Return (X, Y) of the center of cell containing provided text 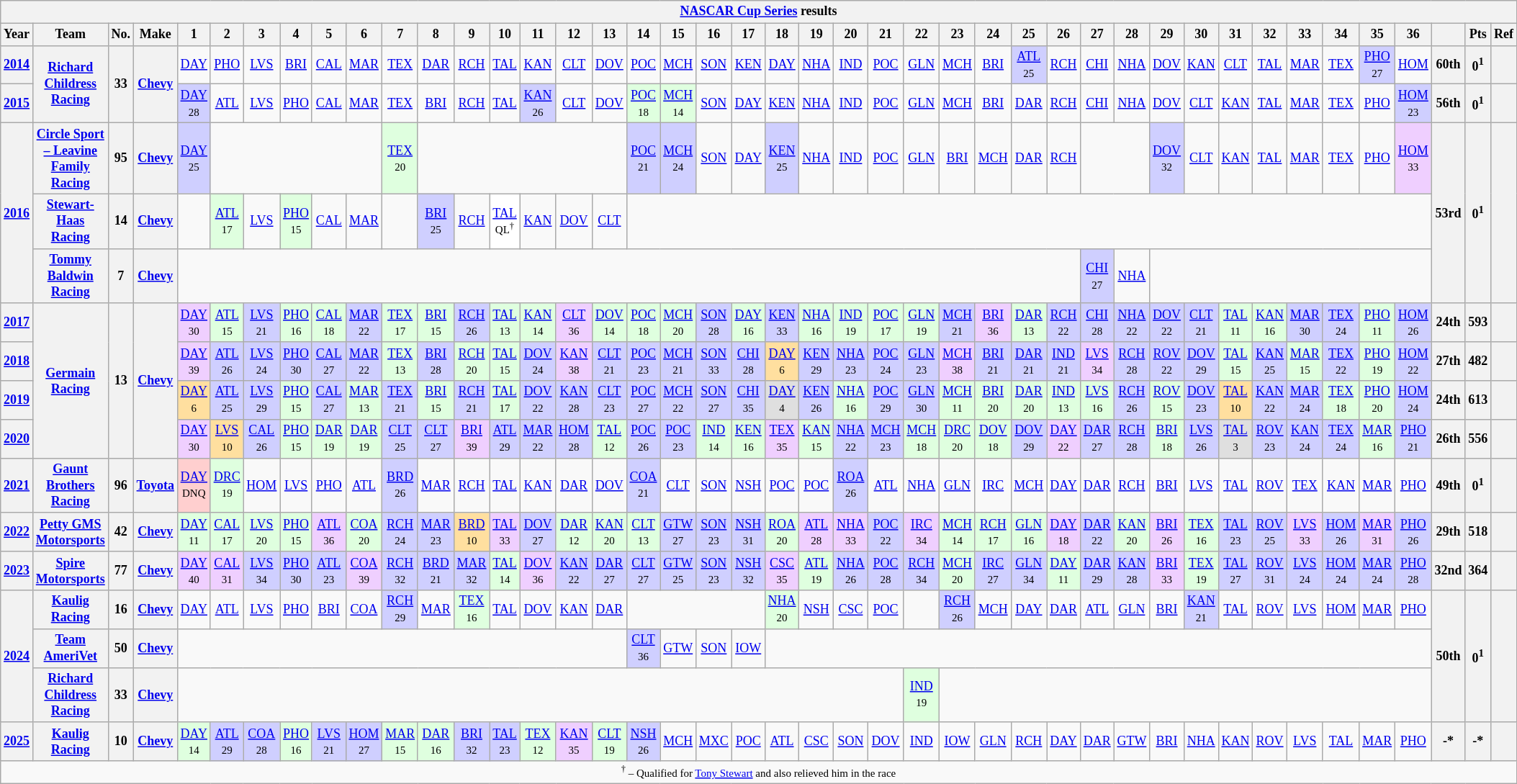
MAR13 (364, 400)
Gaunt Brothers Racing (71, 485)
TAL17 (505, 400)
COA28 (262, 742)
COA39 (364, 571)
2016 (17, 213)
Ref (1504, 35)
GTW27 (678, 532)
Pts (1478, 35)
DAYDNQ (194, 485)
MAR32 (472, 571)
MCH11 (958, 400)
50th (1449, 657)
TAL33 (505, 532)
49th (1449, 485)
DAR22 (1097, 532)
53rd (1449, 213)
KAN26 (538, 104)
2 (227, 35)
RCH17 (993, 532)
BRI39 (472, 438)
RCH32 (400, 571)
MCH22 (678, 400)
2017 (17, 323)
DAY4 (782, 400)
36 (1413, 35)
RCH29 (400, 610)
4 (297, 35)
Tommy Baldwin Racing (71, 276)
31 (1235, 35)
PHO20 (1377, 400)
28 (1132, 35)
2023 (17, 571)
NSH31 (748, 532)
NSH32 (748, 571)
23 (958, 35)
35 (1377, 35)
ATL19 (816, 571)
POC21 (644, 158)
TEX17 (400, 323)
KEN26 (816, 400)
LVS26 (1201, 438)
DAR12 (575, 532)
CLT25 (400, 438)
BRI28 (436, 361)
56th (1449, 104)
12 (575, 35)
Toyota (156, 485)
RCH21 (472, 400)
24 (993, 35)
HOM27 (364, 742)
POC24 (886, 361)
DAY16 (748, 323)
ROV15 (1167, 400)
518 (1478, 532)
TEX21 (400, 400)
BRI36 (993, 323)
BRD10 (472, 532)
CAL31 (227, 571)
Make (156, 35)
TEX13 (400, 361)
† – Qualified for Tony Stewart and also relieved him in the race (759, 772)
CHI27 (1097, 276)
Year (17, 35)
LVS33 (1305, 532)
2022 (17, 532)
364 (1478, 571)
2015 (17, 104)
POC22 (886, 532)
DAR29 (1097, 571)
GLN30 (922, 400)
DOV24 (538, 361)
NHA23 (851, 361)
8 (436, 35)
18 (782, 35)
22 (922, 35)
20 (851, 35)
BRD26 (400, 485)
CAL17 (227, 532)
17 (748, 35)
42 (121, 532)
25 (1029, 35)
TEX19 (1201, 571)
LVS29 (262, 400)
BRI25 (436, 221)
HOM23 (1413, 104)
LVS10 (227, 438)
1 (194, 35)
HOM28 (575, 438)
KAN21 (1201, 610)
DAY18 (1064, 532)
TAL27 (1235, 571)
2019 (17, 400)
No. (121, 35)
PHO28 (1413, 571)
DOV36 (538, 571)
CSC35 (782, 571)
50 (121, 648)
77 (121, 571)
30 (1201, 35)
IRC34 (922, 532)
BRI32 (472, 742)
NHA33 (851, 532)
32 (1270, 35)
TEX22 (1341, 361)
PHO27 (1377, 65)
95 (121, 158)
DAY14 (194, 742)
POC28 (886, 571)
TEX35 (782, 438)
SON33 (714, 361)
NHA20 (782, 610)
KEN25 (782, 158)
TAL10 (1235, 400)
CAL26 (262, 438)
POC27 (644, 400)
RCH24 (400, 532)
27th (1449, 361)
34 (1341, 35)
TAL13 (505, 323)
ROV31 (1270, 571)
2014 (17, 65)
PHO26 (1413, 532)
2018 (17, 361)
DAY28 (194, 104)
GLN19 (922, 323)
KEN29 (816, 361)
ROV25 (1270, 532)
ATL26 (227, 361)
NASCAR Cup Series results (759, 12)
COA20 (364, 532)
482 (1478, 361)
HOM33 (1413, 158)
POC26 (644, 438)
ATL28 (816, 532)
HOM22 (1413, 361)
TAL12 (609, 438)
ATL36 (328, 532)
CHI35 (748, 400)
BRD21 (436, 571)
11 (538, 35)
IND21 (1064, 361)
9 (472, 35)
MAR16 (1377, 438)
DOV23 (1201, 400)
BRI33 (1167, 571)
Team (71, 35)
MCH18 (922, 438)
DAY22 (1064, 438)
Circle Sport – Leavine Family Racing (71, 158)
15 (678, 35)
KAN35 (575, 742)
2020 (17, 438)
19 (816, 35)
MXC (714, 742)
NHA26 (851, 571)
LVS20 (262, 532)
KAN24 (1305, 438)
GLN23 (922, 361)
RCH34 (922, 571)
NSH26 (644, 742)
DOV27 (538, 532)
BRI20 (993, 400)
5 (328, 35)
Spire Motorsports (71, 571)
DAR13 (1029, 323)
Stewart-Haas Racing (71, 221)
DOV32 (1167, 158)
Germain Racing (71, 380)
29 (1167, 35)
BRI21 (993, 361)
Team AmeriVet (71, 648)
2024 (17, 657)
IND13 (1064, 400)
BRI18 (1167, 438)
MCH23 (886, 438)
ATL17 (227, 221)
2025 (17, 742)
DOV18 (993, 438)
DAR21 (1029, 361)
POC29 (886, 400)
RCH22 (1064, 323)
556 (1478, 438)
COA21 (644, 485)
SON28 (714, 323)
PHO21 (1413, 438)
KAN38 (575, 361)
PHO19 (1377, 361)
GLN16 (1029, 532)
DAR20 (1029, 400)
MCH24 (678, 158)
ROV22 (1167, 361)
IRC (993, 485)
KAN16 (1270, 323)
KEN33 (782, 323)
ATL15 (227, 323)
MAR23 (436, 532)
TEX18 (1341, 400)
DAY25 (194, 158)
CLT19 (609, 742)
Petty GMS Motorsports (71, 532)
COA (364, 610)
DRC20 (958, 438)
DAR16 (436, 742)
CLT13 (644, 532)
TEX12 (538, 742)
96 (121, 485)
KAN25 (1270, 361)
ROA26 (851, 485)
2021 (17, 485)
MCH38 (958, 361)
TEX20 (400, 158)
593 (1478, 323)
IND14 (714, 438)
60th (1449, 65)
27 (1097, 35)
29th (1449, 532)
KEN16 (748, 438)
3 (262, 35)
DAY40 (194, 571)
MAR31 (1377, 532)
21 (886, 35)
TAL14 (505, 571)
DOV14 (609, 323)
26 (1064, 35)
ATL23 (328, 571)
TALQL† (505, 221)
IRC27 (993, 571)
MAR30 (1305, 323)
26th (1449, 438)
CAL18 (328, 323)
SON27 (714, 400)
GLN34 (1029, 571)
6 (364, 35)
BRI26 (1167, 532)
613 (1478, 400)
KAN14 (538, 323)
ROA20 (782, 532)
ROV23 (1270, 438)
TAL11 (1235, 323)
POC17 (886, 323)
DAY39 (194, 361)
PHO11 (1377, 323)
GTW25 (678, 571)
TAL3 (1235, 438)
32nd (1449, 571)
KAN15 (816, 438)
DRC19 (227, 485)
CLT23 (609, 400)
LVS16 (1097, 400)
RCH20 (472, 361)
